Return (x, y) of the center of cell containing provided text 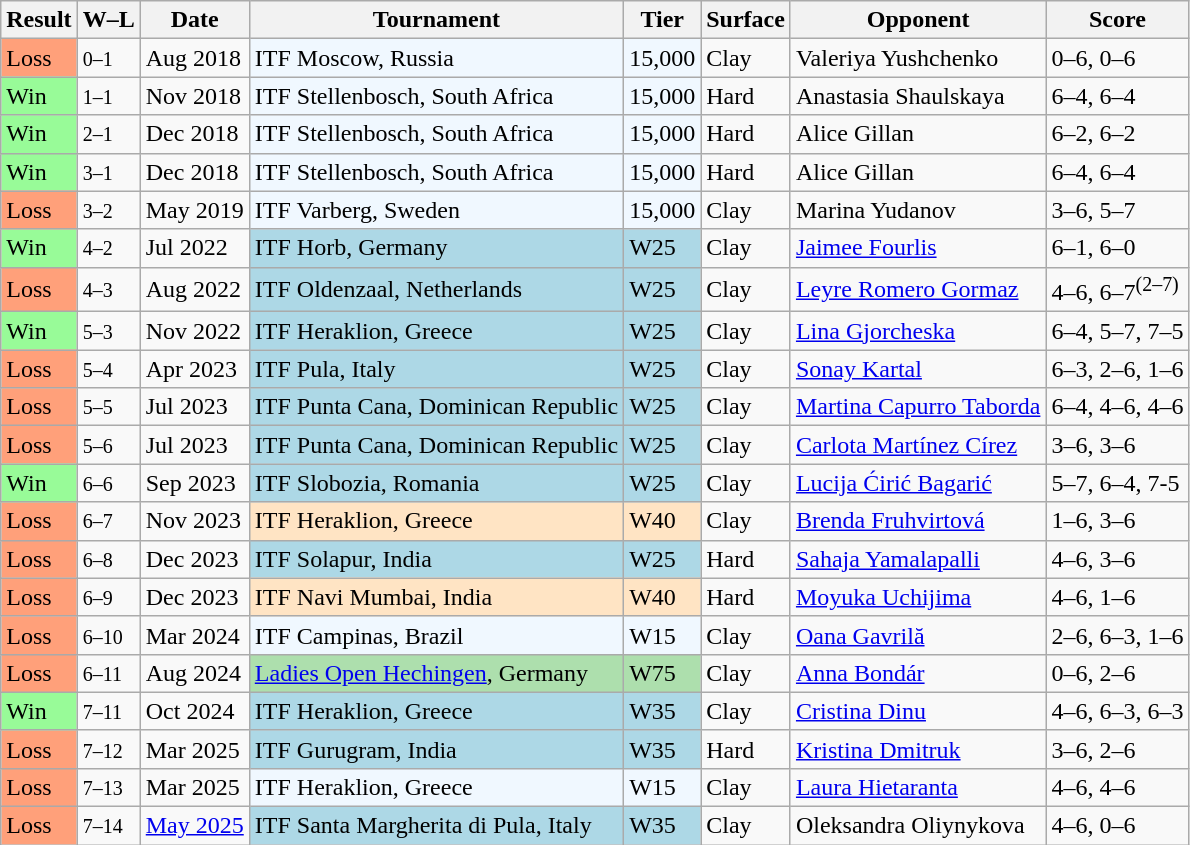
4–6, 6–3, 6–3 (1118, 711)
Surface (746, 20)
6–4, 5–7, 7–5 (1118, 331)
ITF Campinas, Brazil (436, 635)
Valeriya Yushchenko (918, 58)
6–9 (108, 597)
Lucija Ćirić Bagarić (918, 483)
7–11 (108, 711)
Lina Gjorcheska (918, 331)
7–14 (108, 826)
ITF Navi Mumbai, India (436, 597)
Leyre Romero Gormaz (918, 290)
W75 (662, 673)
6–2, 6–2 (1118, 134)
5–3 (108, 331)
ITF Horb, Germany (436, 248)
1–6, 3–6 (1118, 521)
2–6, 6–3, 1–6 (1118, 635)
ITF Pula, Italy (436, 369)
Martina Capurro Taborda (918, 407)
7–12 (108, 749)
0–1 (108, 58)
3–6, 3–6 (1118, 445)
Carlota Martínez Círez (918, 445)
Sonay Kartal (918, 369)
Opponent (918, 20)
Sep 2023 (194, 483)
Oleksandra Oliynykova (918, 826)
Nov 2022 (194, 331)
4–6, 4–6 (1118, 787)
2–1 (108, 134)
May 2025 (194, 826)
7–13 (108, 787)
Nov 2023 (194, 521)
5–4 (108, 369)
Nov 2018 (194, 96)
Tier (662, 20)
6–8 (108, 559)
May 2019 (194, 210)
4–6, 6–7(2–7) (1118, 290)
6–11 (108, 673)
3–2 (108, 210)
1–1 (108, 96)
4–3 (108, 290)
Apr 2023 (194, 369)
Date (194, 20)
4–6, 0–6 (1118, 826)
ITF Moscow, Russia (436, 58)
Aug 2018 (194, 58)
4–6, 1–6 (1118, 597)
3–1 (108, 172)
ITF Varberg, Sweden (436, 210)
5–5 (108, 407)
ITF Santa Margherita di Pula, Italy (436, 826)
5–6 (108, 445)
Ladies Open Hechingen, Germany (436, 673)
6–1, 6–0 (1118, 248)
6–6 (108, 483)
ITF Oldenzaal, Netherlands (436, 290)
ITF Gurugram, India (436, 749)
Brenda Fruhvirtová (918, 521)
Cristina Dinu (918, 711)
Jaimee Fourlis (918, 248)
Mar 2024 (194, 635)
Aug 2022 (194, 290)
Jul 2022 (194, 248)
Anna Bondár (918, 673)
3–6, 5–7 (1118, 210)
Result (39, 20)
W–L (108, 20)
6–10 (108, 635)
4–2 (108, 248)
Anastasia Shaulskaya (918, 96)
Oct 2024 (194, 711)
Score (1118, 20)
6–7 (108, 521)
Sahaja Yamalapalli (918, 559)
6–4, 4–6, 4–6 (1118, 407)
Laura Hietaranta (918, 787)
5–7, 6–4, 7-5 (1118, 483)
3–6, 2–6 (1118, 749)
ITF Slobozia, Romania (436, 483)
0–6, 0–6 (1118, 58)
6–3, 2–6, 1–6 (1118, 369)
ITF Solapur, India (436, 559)
Marina Yudanov (918, 210)
0–6, 2–6 (1118, 673)
Oana Gavrilă (918, 635)
Tournament (436, 20)
4–6, 3–6 (1118, 559)
Aug 2024 (194, 673)
Moyuka Uchijima (918, 597)
Kristina Dmitruk (918, 749)
